For the text-containing cell, return its midpoint in (x, y) coordinate format. 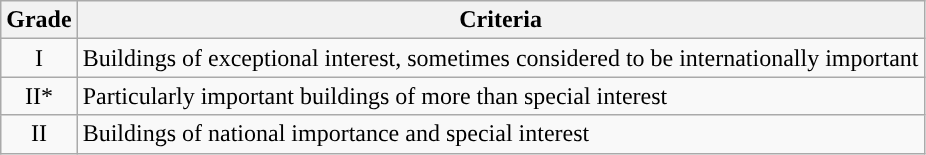
II (39, 134)
Grade (39, 20)
Criteria (500, 20)
Buildings of exceptional interest, sometimes considered to be internationally important (500, 58)
Buildings of national importance and special interest (500, 134)
Particularly important buildings of more than special interest (500, 96)
I (39, 58)
II* (39, 96)
